Detect which cell encompasses the target text, then output its [x, y] center coordinate. 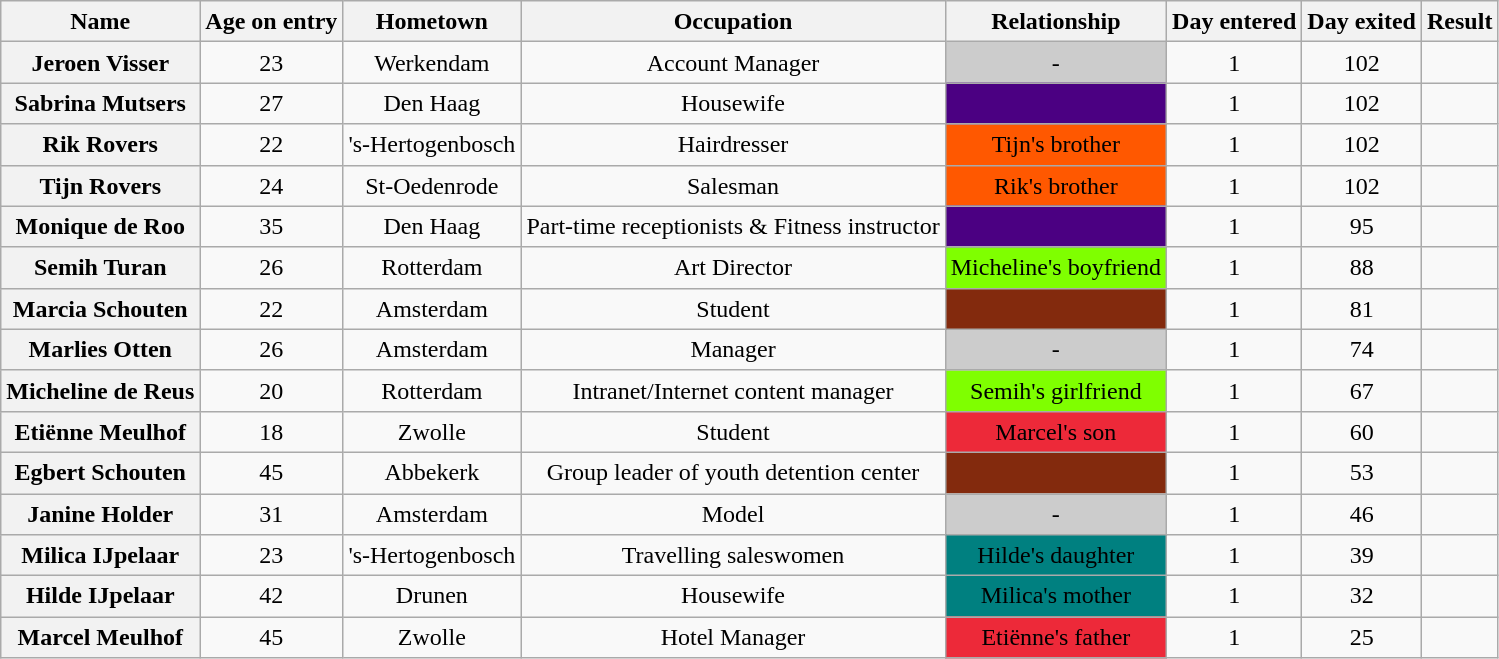
Hotel Manager [733, 638]
Day entered [1234, 22]
32 [1362, 596]
Milica IJpelaar [100, 556]
42 [272, 596]
Marcel Meulhof [100, 638]
Tijn's brother [1056, 144]
88 [1362, 268]
35 [272, 226]
Rik's brother [1056, 186]
Egbert Schouten [100, 472]
Etiënne Meulhof [100, 432]
Semih's girlfriend [1056, 390]
74 [1362, 350]
25 [1362, 638]
Account Manager [733, 62]
Relationship [1056, 22]
Micheline's boyfriend [1056, 268]
Werkendam [432, 62]
Occupation [733, 22]
31 [272, 514]
Marlies Otten [100, 350]
Milica's mother [1056, 596]
Rik Rovers [100, 144]
Result [1460, 22]
Name [100, 22]
18 [272, 432]
Hilde IJpelaar [100, 596]
27 [272, 104]
Janine Holder [100, 514]
Manager [733, 350]
Hairdresser [733, 144]
Jeroen Visser [100, 62]
St-Oedenrode [432, 186]
Part-time receptionists & Fitness instructor [733, 226]
Marcel's son [1056, 432]
Hometown [432, 22]
Travelling saleswomen [733, 556]
Day exited [1362, 22]
Etiënne's father [1056, 638]
Art Director [733, 268]
Hilde's daughter [1056, 556]
20 [272, 390]
Salesman [733, 186]
Marcia Schouten [100, 308]
Micheline de Reus [100, 390]
Drunen [432, 596]
53 [1362, 472]
46 [1362, 514]
Group leader of youth detention center [733, 472]
Monique de Roo [100, 226]
Tijn Rovers [100, 186]
81 [1362, 308]
67 [1362, 390]
Model [733, 514]
Age on entry [272, 22]
24 [272, 186]
95 [1362, 226]
Semih Turan [100, 268]
39 [1362, 556]
60 [1362, 432]
Sabrina Mutsers [100, 104]
Abbekerk [432, 472]
Intranet/Internet content manager [733, 390]
